Extract the (x, y) coordinate from the center of the cell holding the provided text.  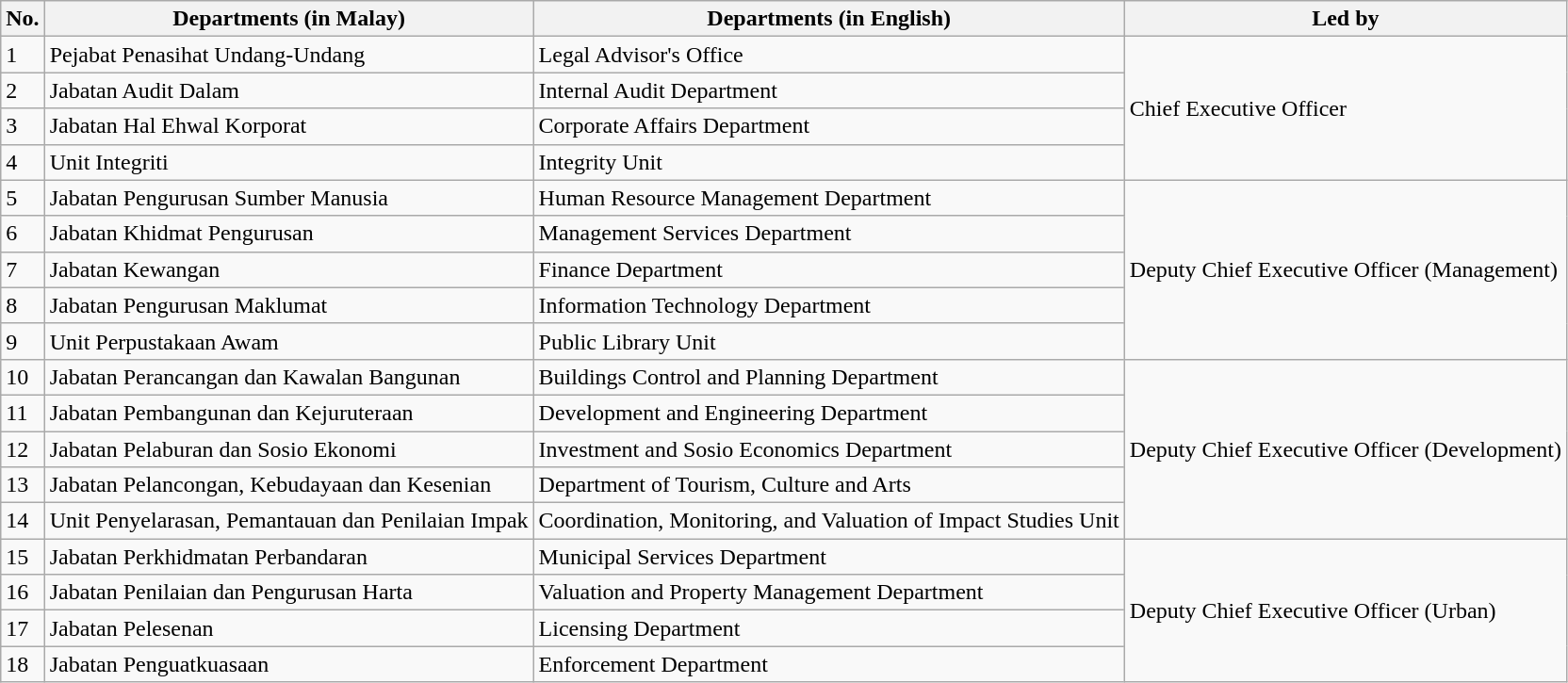
18 (23, 664)
5 (23, 198)
Jabatan Perancangan dan Kawalan Bangunan (288, 377)
Unit Penyelarasan, Pemantauan dan Penilaian Impak (288, 521)
13 (23, 485)
Enforcement Department (829, 664)
Development and Engineering Department (829, 413)
4 (23, 162)
15 (23, 557)
Jabatan Kewangan (288, 269)
Human Resource Management Department (829, 198)
Deputy Chief Executive Officer (Management) (1346, 269)
16 (23, 593)
Deputy Chief Executive Officer (Development) (1346, 448)
Public Library Unit (829, 341)
Licensing Department (829, 628)
Legal Advisor's Office (829, 55)
9 (23, 341)
Finance Department (829, 269)
Internal Audit Department (829, 90)
Jabatan Audit Dalam (288, 90)
Management Services Department (829, 234)
6 (23, 234)
Valuation and Property Management Department (829, 593)
2 (23, 90)
Jabatan Pelesenan (288, 628)
Departments (in English) (829, 19)
14 (23, 521)
Unit Perpustakaan Awam (288, 341)
Jabatan Perkhidmatan Perbandaran (288, 557)
12 (23, 449)
10 (23, 377)
7 (23, 269)
Jabatan Khidmat Pengurusan (288, 234)
Integrity Unit (829, 162)
Jabatan Penilaian dan Pengurusan Harta (288, 593)
Buildings Control and Planning Department (829, 377)
Chief Executive Officer (1346, 108)
Investment and Sosio Economics Department (829, 449)
Jabatan Pengurusan Sumber Manusia (288, 198)
Jabatan Pembangunan dan Kejuruteraan (288, 413)
Municipal Services Department (829, 557)
Department of Tourism, Culture and Arts (829, 485)
Jabatan Pelaburan dan Sosio Ekonomi (288, 449)
Coordination, Monitoring, and Valuation of Impact Studies Unit (829, 521)
Jabatan Hal Ehwal Korporat (288, 126)
Departments (in Malay) (288, 19)
Jabatan Penguatkuasaan (288, 664)
17 (23, 628)
11 (23, 413)
1 (23, 55)
Led by (1346, 19)
Jabatan Pengurusan Maklumat (288, 305)
Pejabat Penasihat Undang-Undang (288, 55)
Unit Integriti (288, 162)
Jabatan Pelancongan, Kebudayaan dan Kesenian (288, 485)
8 (23, 305)
Deputy Chief Executive Officer (Urban) (1346, 610)
3 (23, 126)
No. (23, 19)
Information Technology Department (829, 305)
Corporate Affairs Department (829, 126)
